Identify which cell holds the provided text, then report its [X, Y] central coordinate. 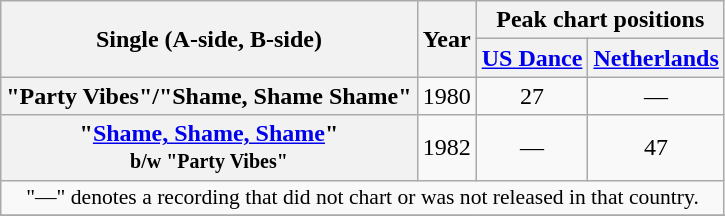
1982 [446, 148]
1980 [446, 96]
US Dance [532, 58]
Single (A-side, B-side) [209, 39]
"Party Vibes"/"Shame, Shame Shame" [209, 96]
27 [532, 96]
Netherlands [656, 58]
"—" denotes a recording that did not chart or was not released in that country. [363, 198]
Year [446, 39]
Peak chart positions [600, 20]
47 [656, 148]
"Shame, Shame, Shame" b/w "Party Vibes" [209, 148]
